Provide the (x, y) coordinate of the cell's center where the given text is located.  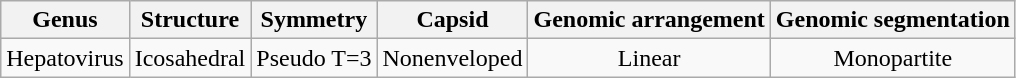
Nonenveloped (452, 58)
Symmetry (314, 20)
Genomic segmentation (892, 20)
Hepatovirus (65, 58)
Capsid (452, 20)
Structure (190, 20)
Icosahedral (190, 58)
Monopartite (892, 58)
Linear (649, 58)
Genus (65, 20)
Pseudo T=3 (314, 58)
Genomic arrangement (649, 20)
